Detect which cell encompasses the target text, then output its [x, y] center coordinate. 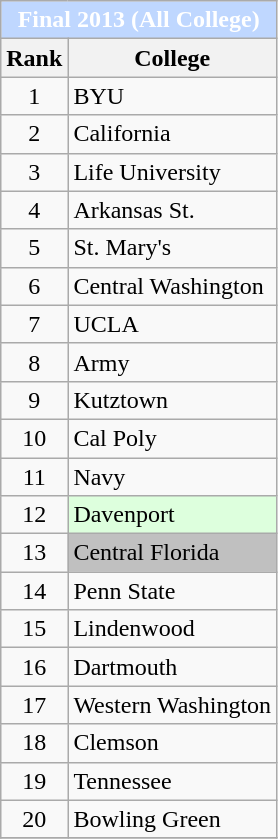
20 [34, 819]
Navy [172, 477]
Arkansas St. [172, 210]
2 [34, 134]
Central Washington [172, 286]
Lindenwood [172, 629]
6 [34, 286]
Rank [34, 58]
College [172, 58]
16 [34, 667]
8 [34, 362]
4 [34, 210]
Tennessee [172, 781]
Final 2013 (All College) [139, 20]
Army [172, 362]
14 [34, 591]
15 [34, 629]
13 [34, 553]
BYU [172, 96]
17 [34, 705]
18 [34, 743]
19 [34, 781]
9 [34, 400]
Bowling Green [172, 819]
1 [34, 96]
7 [34, 324]
3 [34, 172]
11 [34, 477]
Dartmouth [172, 667]
Clemson [172, 743]
Cal Poly [172, 438]
UCLA [172, 324]
5 [34, 248]
Kutztown [172, 400]
California [172, 134]
12 [34, 515]
Life University [172, 172]
Penn State [172, 591]
10 [34, 438]
St. Mary's [172, 248]
Western Washington [172, 705]
Davenport [172, 515]
Central Florida [172, 553]
